Identify which cell holds the provided text, then report its [x, y] central coordinate. 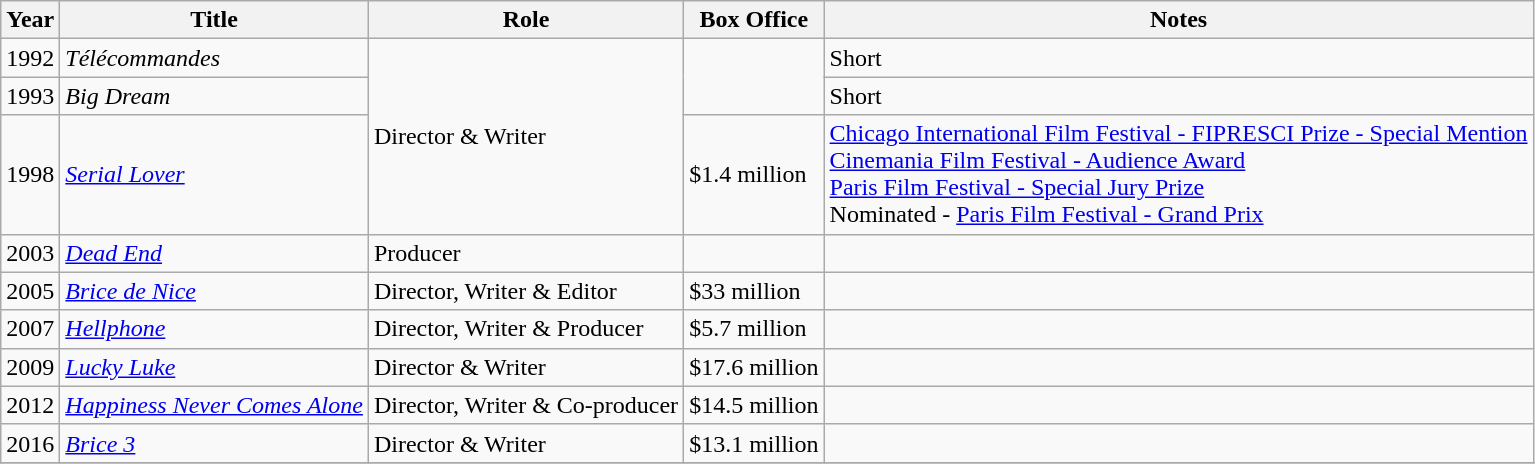
$14.5 million [754, 405]
2005 [30, 291]
Director, Writer & Co-producer [526, 405]
Title [214, 20]
$5.7 million [754, 329]
Producer [526, 253]
Télécommandes [214, 58]
Lucky Luke [214, 367]
Brice 3 [214, 443]
Role [526, 20]
2009 [30, 367]
1992 [30, 58]
Serial Lover [214, 174]
$33 million [754, 291]
Box Office [754, 20]
Dead End [214, 253]
Director, Writer & Editor [526, 291]
Hellphone [214, 329]
$1.4 million [754, 174]
$17.6 million [754, 367]
$13.1 million [754, 443]
Happiness Never Comes Alone [214, 405]
1998 [30, 174]
2016 [30, 443]
Notes [1178, 20]
Year [30, 20]
2003 [30, 253]
2007 [30, 329]
2012 [30, 405]
1993 [30, 96]
Director, Writer & Producer [526, 329]
Brice de Nice [214, 291]
Big Dream [214, 96]
